Identify which cell holds the provided text, then report its [X, Y] central coordinate. 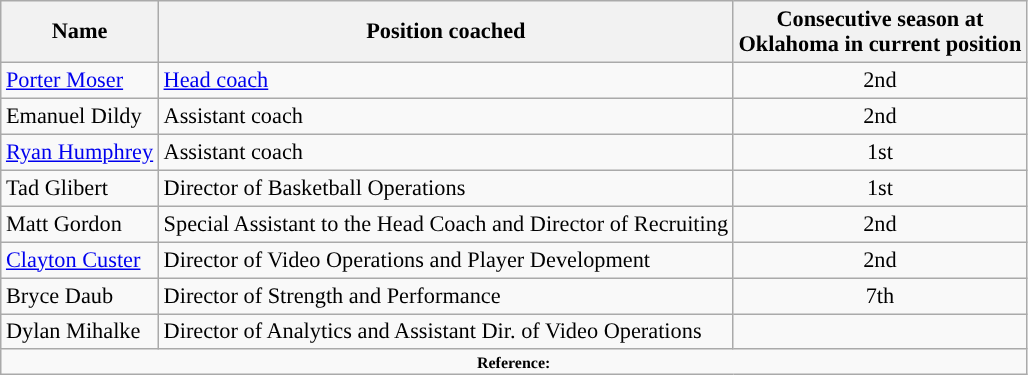
Reference: [514, 361]
Director of Strength and Performance [446, 295]
Ryan Humphrey [80, 152]
Name [80, 32]
Matt Gordon [80, 224]
Emanuel Dildy [80, 116]
Dylan Mihalke [80, 331]
Clayton Custer [80, 260]
Consecutive season atOklahoma in current position [880, 32]
Tad Glibert [80, 188]
Director of Analytics and Assistant Dir. of Video Operations [446, 331]
Porter Moser [80, 80]
Director of Video Operations and Player Development [446, 260]
Bryce Daub [80, 295]
Position coached [446, 32]
Head coach [446, 80]
7th [880, 295]
Director of Basketball Operations [446, 188]
Special Assistant to the Head Coach and Director of Recruiting [446, 224]
